Identify which cell holds the provided text, then report its (x, y) central coordinate. 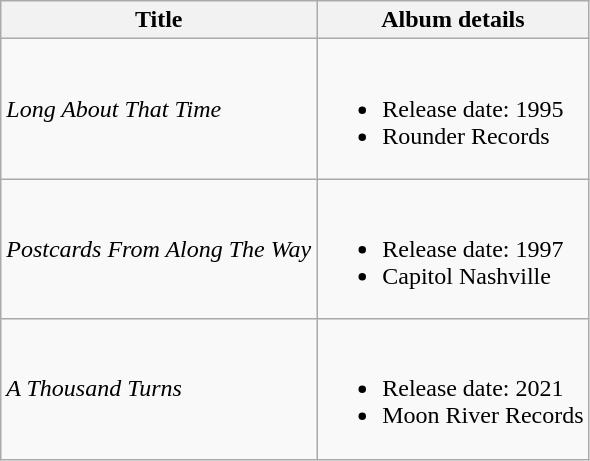
Long About That Time (159, 109)
Album details (453, 20)
A Thousand Turns (159, 389)
Release date: 1997Capitol Nashville (453, 249)
Release date: 2021Moon River Records (453, 389)
Title (159, 20)
Postcards From Along The Way (159, 249)
Release date: 1995Rounder Records (453, 109)
